Search for the cell housing the specified text and yield its (X, Y) center coordinate. 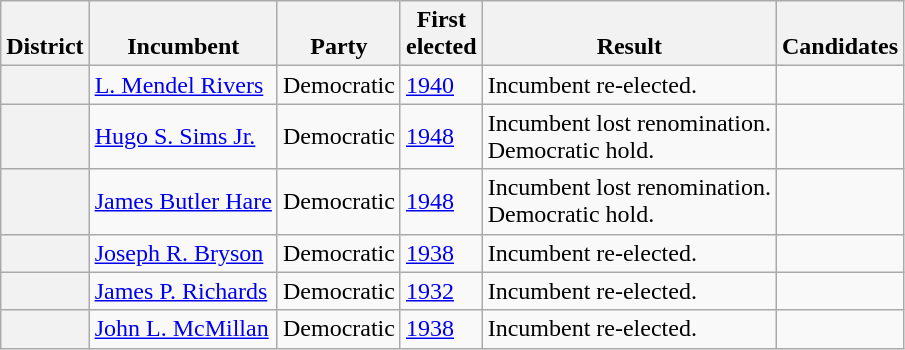
Firstelected (441, 34)
Candidates (840, 34)
1940 (441, 85)
James Butler Hare (183, 202)
Party (338, 34)
District (45, 34)
Hugo S. Sims Jr. (183, 136)
John L. McMillan (183, 329)
Result (629, 34)
Joseph R. Bryson (183, 253)
James P. Richards (183, 291)
Incumbent (183, 34)
L. Mendel Rivers (183, 85)
1932 (441, 291)
